Find where the given text appears and provide that cell's center as (x, y) coordinate. 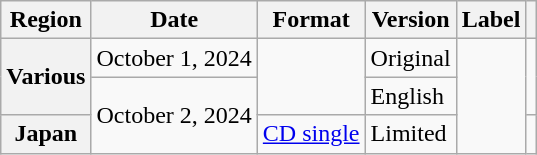
October 2, 2024 (174, 115)
Date (174, 20)
Label (491, 20)
Various (46, 77)
Region (46, 20)
CD single (311, 134)
English (410, 96)
Version (410, 20)
Format (311, 20)
Japan (46, 134)
Limited (410, 134)
October 1, 2024 (174, 58)
Original (410, 58)
